Detect which cell encompasses the target text, then output its [X, Y] center coordinate. 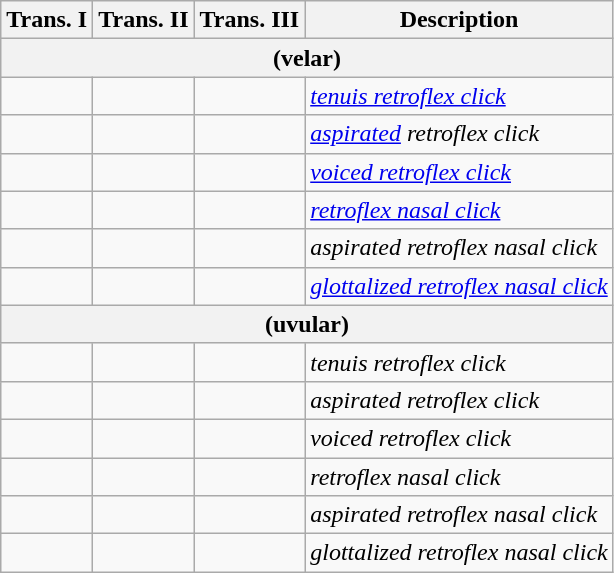
Trans. I [47, 20]
(velar) [307, 58]
Trans. II [144, 20]
(uvular) [307, 324]
Description [460, 20]
Trans. III [250, 20]
